Capture the cell that displays the provided text and extract its [x, y] central coordinate. 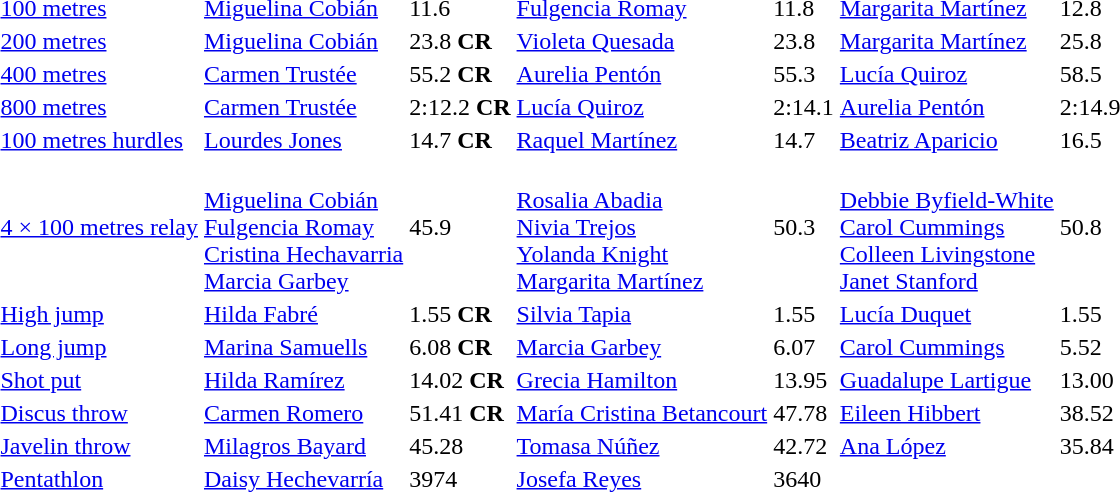
6.07 [804, 347]
Hilda Ramírez [303, 380]
55.3 [804, 74]
14.7 CR [460, 140]
13.95 [804, 380]
2:12.2 CR [460, 107]
Marcia Garbey [642, 347]
50.3 [804, 227]
6.08 CR [460, 347]
Ana López [946, 446]
23.8 [804, 41]
1.55 [804, 314]
Miguelina Cobián [303, 41]
23.8 CR [460, 41]
51.41 CR [460, 413]
Guadalupe Lartigue [946, 380]
Grecia Hamilton [642, 380]
Carmen Romero [303, 413]
Margarita Martínez [946, 41]
42.72 [804, 446]
Marina Samuells [303, 347]
María Cristina Betancourt [642, 413]
Miguelina CobiánFulgencia RomayCristina HechavarriaMarcia Garbey [303, 227]
Beatriz Aparicio [946, 140]
14.7 [804, 140]
Debbie Byfield-WhiteCarol CummingsColleen LivingstoneJanet Stanford [946, 227]
Silvia Tapia [642, 314]
Rosalia AbadiaNivia TrejosYolanda KnightMargarita Martínez [642, 227]
Hilda Fabré [303, 314]
Violeta Quesada [642, 41]
Eileen Hibbert [946, 413]
Lucía Duquet [946, 314]
2:14.1 [804, 107]
45.28 [460, 446]
Carol Cummings [946, 347]
45.9 [460, 227]
47.78 [804, 413]
Tomasa Núñez [642, 446]
1.55 CR [460, 314]
Milagros Bayard [303, 446]
55.2 CR [460, 74]
14.02 CR [460, 380]
Lourdes Jones [303, 140]
Raquel Martínez [642, 140]
